Return (x, y) of the center of cell containing provided text 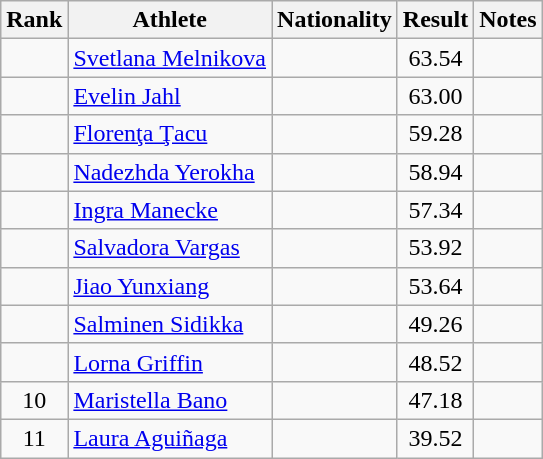
63.00 (435, 96)
Rank (34, 20)
53.92 (435, 248)
Nadezhda Yerokha (170, 172)
11 (34, 438)
Salminen Sidikka (170, 324)
Evelin Jahl (170, 96)
Notes (508, 20)
53.64 (435, 286)
Athlete (170, 20)
57.34 (435, 210)
10 (34, 400)
58.94 (435, 172)
Jiao Yunxiang (170, 286)
Salvadora Vargas (170, 248)
47.18 (435, 400)
63.54 (435, 58)
Maristella Bano (170, 400)
Ingra Manecke (170, 210)
Laura Aguiñaga (170, 438)
48.52 (435, 362)
Lorna Griffin (170, 362)
59.28 (435, 134)
Nationality (335, 20)
Svetlana Melnikova (170, 58)
49.26 (435, 324)
Florenţa Ţacu (170, 134)
39.52 (435, 438)
Result (435, 20)
